Pinpoint the cell where the given text exists, returning its (x, y) midpoint coordinate. 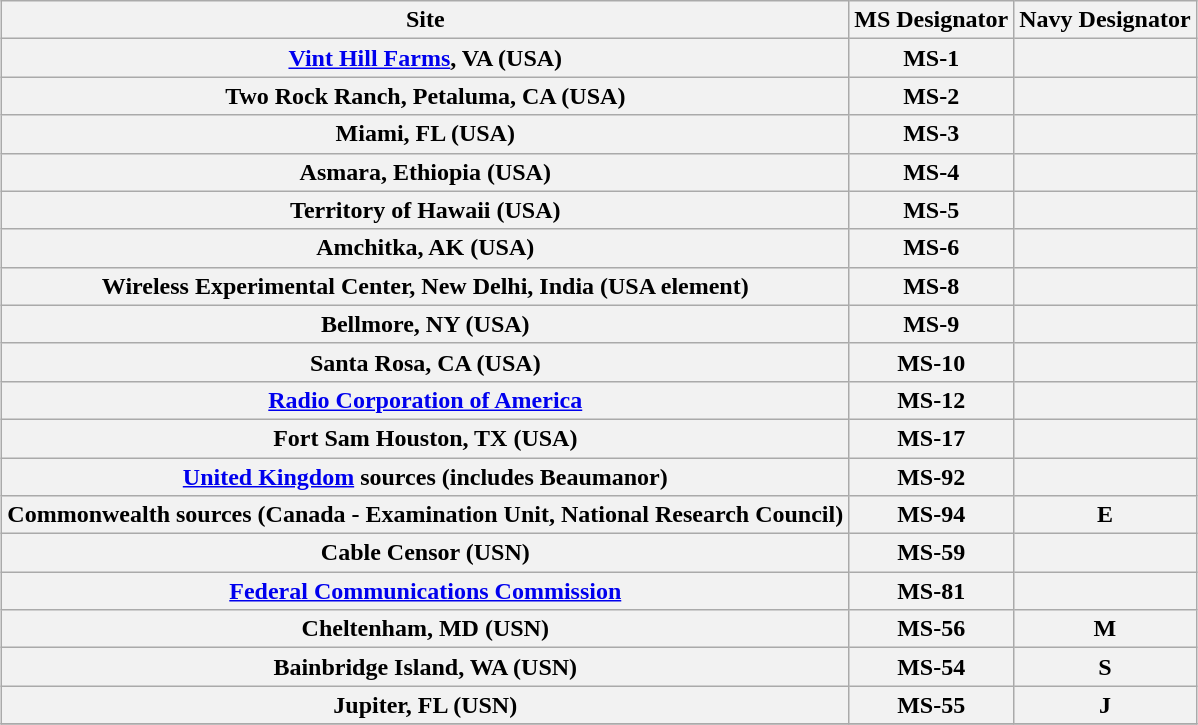
MS-81 (932, 591)
Navy Designator (1105, 20)
Commonwealth sources (Canada - Examination Unit, National Research Council) (426, 515)
MS-6 (932, 248)
Jupiter, FL (USN) (426, 705)
MS Designator (932, 20)
MS-2 (932, 96)
Amchitka, AK (USA) (426, 248)
MS-5 (932, 210)
J (1105, 705)
MS-10 (932, 362)
MS-54 (932, 667)
S (1105, 667)
MS-59 (932, 553)
United Kingdom sources (includes Beaumanor) (426, 477)
Asmara, Ethiopia (USA) (426, 172)
MS-9 (932, 324)
MS-3 (932, 134)
MS-12 (932, 400)
Bellmore, NY (USA) (426, 324)
Wireless Experimental Center, New Delhi, India (USA element) (426, 286)
MS-17 (932, 438)
Site (426, 20)
M (1105, 629)
Cable Censor (USN) (426, 553)
Radio Corporation of America (426, 400)
Territory of Hawaii (USA) (426, 210)
MS-94 (932, 515)
Fort Sam Houston, TX (USA) (426, 438)
Cheltenham, MD (USN) (426, 629)
Miami, FL (USA) (426, 134)
E (1105, 515)
Federal Communications Commission (426, 591)
Vint Hill Farms, VA (USA) (426, 58)
MS-1 (932, 58)
MS-4 (932, 172)
Santa Rosa, CA (USA) (426, 362)
Two Rock Ranch, Petaluma, CA (USA) (426, 96)
MS-56 (932, 629)
Bainbridge Island, WA (USN) (426, 667)
MS-92 (932, 477)
MS-8 (932, 286)
MS-55 (932, 705)
